Locate the cell with the specified text and output its [x, y] center coordinate. 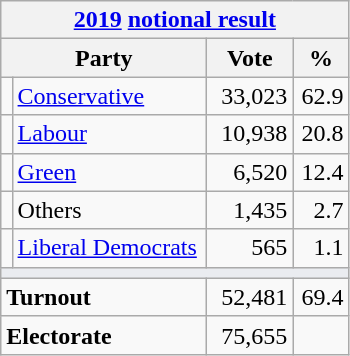
10,938 [250, 134]
Others [110, 210]
52,481 [250, 297]
% [321, 58]
Conservative [110, 96]
12.4 [321, 172]
75,655 [250, 335]
1,435 [250, 210]
Turnout [104, 297]
Vote [250, 58]
Electorate [104, 335]
2019 notional result [175, 20]
62.9 [321, 96]
1.1 [321, 248]
565 [250, 248]
33,023 [250, 96]
Liberal Democrats [110, 248]
2.7 [321, 210]
Green [110, 172]
69.4 [321, 297]
20.8 [321, 134]
Party [104, 58]
6,520 [250, 172]
Labour [110, 134]
